Pinpoint the cell where the given text exists, returning its [x, y] midpoint coordinate. 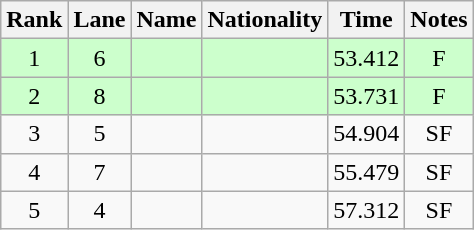
Lane [100, 20]
Rank [34, 20]
55.479 [366, 172]
57.312 [366, 210]
Notes [439, 20]
53.412 [366, 58]
Nationality [265, 20]
6 [100, 58]
3 [34, 134]
54.904 [366, 134]
1 [34, 58]
53.731 [366, 96]
8 [100, 96]
7 [100, 172]
Time [366, 20]
2 [34, 96]
Name [166, 20]
